Identify which cell holds the provided text, then report its (X, Y) central coordinate. 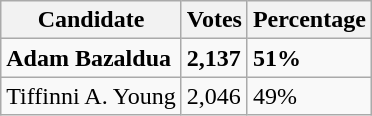
Tiffinni A. Young (91, 96)
2,046 (214, 96)
Candidate (91, 20)
2,137 (214, 58)
51% (309, 58)
Percentage (309, 20)
Adam Bazaldua (91, 58)
49% (309, 96)
Votes (214, 20)
